Capture the cell that displays the provided text and extract its [x, y] central coordinate. 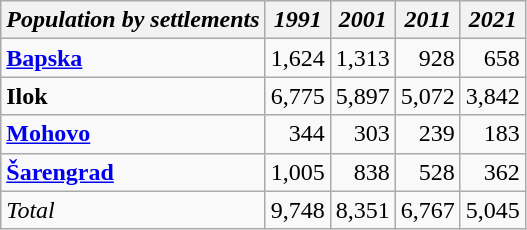
658 [492, 58]
5,897 [362, 96]
1991 [298, 20]
6,767 [428, 210]
9,748 [298, 210]
1,313 [362, 58]
303 [362, 134]
362 [492, 172]
Total [133, 210]
183 [492, 134]
Mohovo [133, 134]
1,005 [298, 172]
2001 [362, 20]
928 [428, 58]
8,351 [362, 210]
Population by settlements [133, 20]
3,842 [492, 96]
Bapska [133, 58]
5,072 [428, 96]
2011 [428, 20]
528 [428, 172]
1,624 [298, 58]
239 [428, 134]
6,775 [298, 96]
5,045 [492, 210]
Ilok [133, 96]
Šarengrad [133, 172]
838 [362, 172]
2021 [492, 20]
344 [298, 134]
